Search for the cell housing the specified text and yield its [x, y] center coordinate. 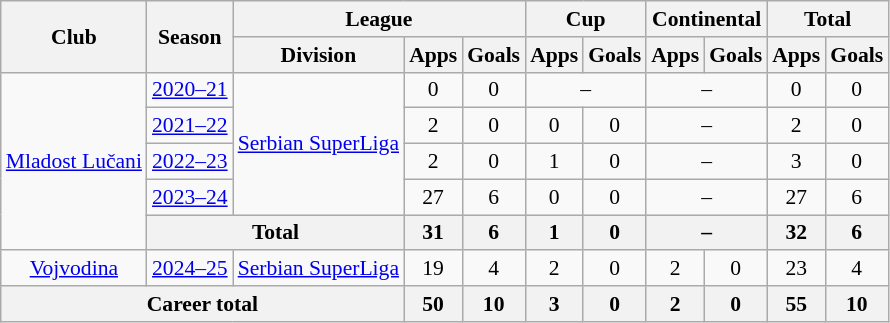
32 [796, 233]
2023–24 [190, 197]
50 [433, 304]
Mladost Lučani [74, 161]
19 [433, 269]
Career total [202, 304]
2020–21 [190, 90]
2021–22 [190, 126]
2022–23 [190, 162]
Cup [586, 19]
Season [190, 36]
Continental [706, 19]
League [379, 19]
23 [796, 269]
Division [318, 55]
2024–25 [190, 269]
Club [74, 36]
Vojvodina [74, 269]
55 [796, 304]
31 [433, 233]
